Search for the cell housing the specified text and yield its [X, Y] center coordinate. 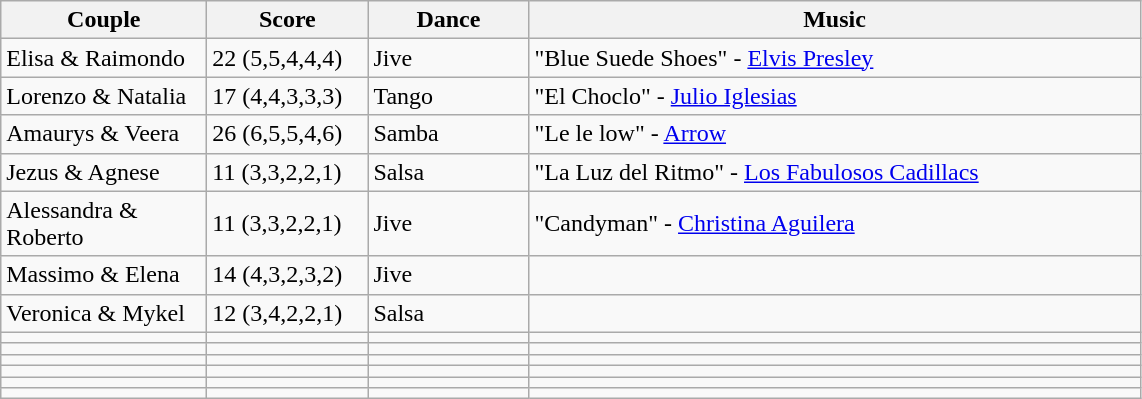
"Le le low" - Arrow [834, 134]
Jezus & Agnese [104, 172]
Tango [448, 96]
"Blue Suede Shoes" - Elvis Presley [834, 58]
22 (5,5,4,4,4) [288, 58]
Samba [448, 134]
17 (4,4,3,3,3) [288, 96]
Couple [104, 20]
Dance [448, 20]
Elisa & Raimondo [104, 58]
"El Choclo" - Julio Iglesias [834, 96]
Veronica & Mykel [104, 313]
Amaurys & Veera [104, 134]
26 (6,5,5,4,6) [288, 134]
Massimo & Elena [104, 275]
Alessandra & Roberto [104, 224]
"Candyman" - Christina Aguilera [834, 224]
Lorenzo & Natalia [104, 96]
14 (4,3,2,3,2) [288, 275]
12 (3,4,2,2,1) [288, 313]
"La Luz del Ritmo" - Los Fabulosos Cadillacs [834, 172]
Score [288, 20]
Music [834, 20]
